Detect which cell encompasses the target text, then output its (X, Y) center coordinate. 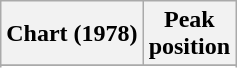
Chart (1978) (72, 34)
Peakposition (189, 34)
